Return the (x, y) coordinate for the center point of the cell that contains the specified text.  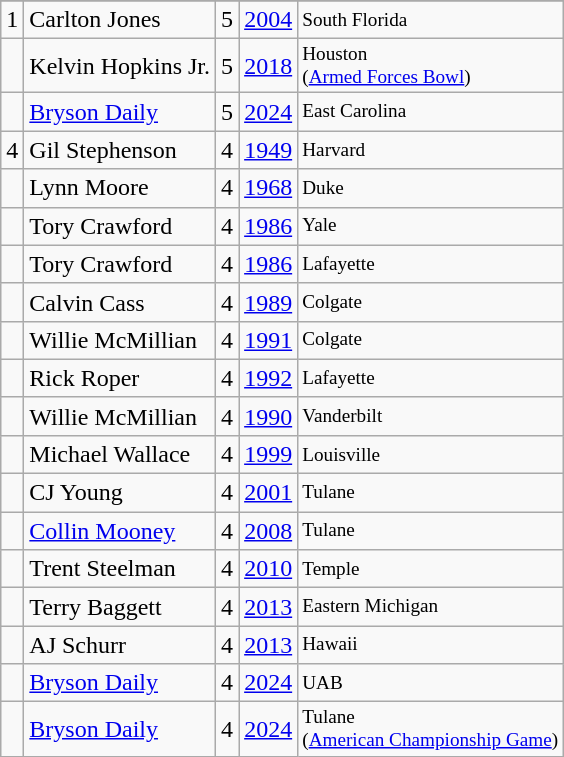
Louisville (430, 455)
2004 (268, 20)
1989 (268, 302)
Kelvin Hopkins Jr. (120, 66)
Gil Stephenson (120, 150)
1 (12, 20)
Collin Mooney (120, 531)
2010 (268, 569)
Lynn Moore (120, 188)
2018 (268, 66)
Yale (430, 226)
Harvard (430, 150)
2008 (268, 531)
Vanderbilt (430, 416)
UAB (430, 683)
Michael Wallace (120, 455)
Hawaii (430, 645)
CJ Young (120, 493)
Temple (430, 569)
Terry Baggett (120, 607)
Carlton Jones (120, 20)
1999 (268, 455)
AJ Schurr (120, 645)
Rick Roper (120, 378)
Calvin Cass (120, 302)
1990 (268, 416)
1991 (268, 340)
Houston(Armed Forces Bowl) (430, 66)
Trent Steelman (120, 569)
1992 (268, 378)
South Florida (430, 20)
Eastern Michigan (430, 607)
1968 (268, 188)
1949 (268, 150)
Duke (430, 188)
Tulane(American Championship Game) (430, 729)
2001 (268, 493)
East Carolina (430, 112)
